Search for the cell housing the specified text and yield its [X, Y] center coordinate. 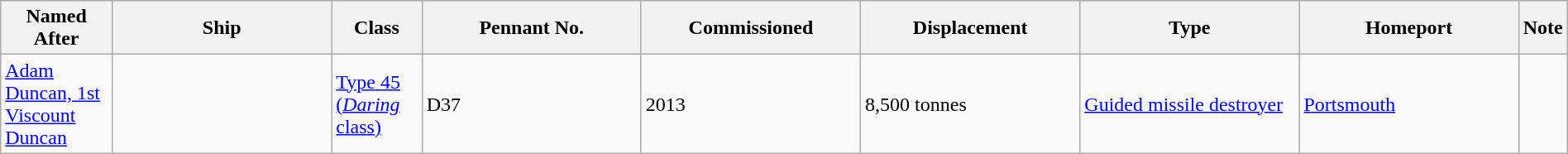
Ship [222, 28]
Portsmouth [1409, 104]
Class [377, 28]
Pennant No. [531, 28]
Displacement [971, 28]
8,500 tonnes [971, 104]
Homeport [1409, 28]
Named After [56, 28]
2013 [751, 104]
Type [1189, 28]
Note [1543, 28]
D37 [531, 104]
Type 45 (Daring class) [377, 104]
Adam Duncan, 1st Viscount Duncan [56, 104]
Guided missile destroyer [1189, 104]
Commissioned [751, 28]
